Find where the given text appears and provide that cell's center as [x, y] coordinate. 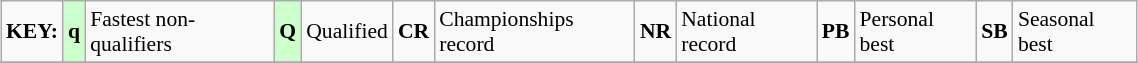
Personal best [916, 32]
KEY: [32, 32]
NR [656, 32]
National record [746, 32]
SB [994, 32]
Fastest non-qualifiers [180, 32]
Q [288, 32]
PB [836, 32]
Seasonal best [1075, 32]
Championships record [534, 32]
Qualified [347, 32]
CR [414, 32]
q [74, 32]
